Provide the [x, y] coordinate of the cell's center where the given text is located.  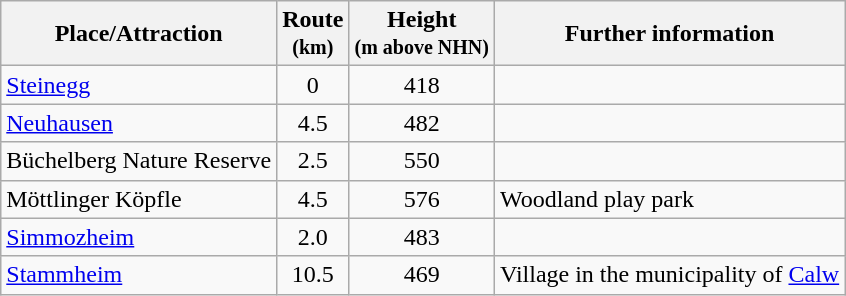
Steinegg [139, 85]
Neuhausen [139, 123]
Place/Attraction [139, 34]
Simmozheim [139, 237]
482 [422, 123]
418 [422, 85]
Möttlinger Köpfle [139, 199]
483 [422, 237]
10.5 [313, 275]
Woodland play park [669, 199]
Route(km) [313, 34]
576 [422, 199]
Further information [669, 34]
2.5 [313, 161]
Height(m above NHN) [422, 34]
550 [422, 161]
2.0 [313, 237]
Village in the municipality of Calw [669, 275]
Büchelberg Nature Reserve [139, 161]
Stammheim [139, 275]
0 [313, 85]
469 [422, 275]
